Provide the [X, Y] coordinate of the cell's center where the given text is located.  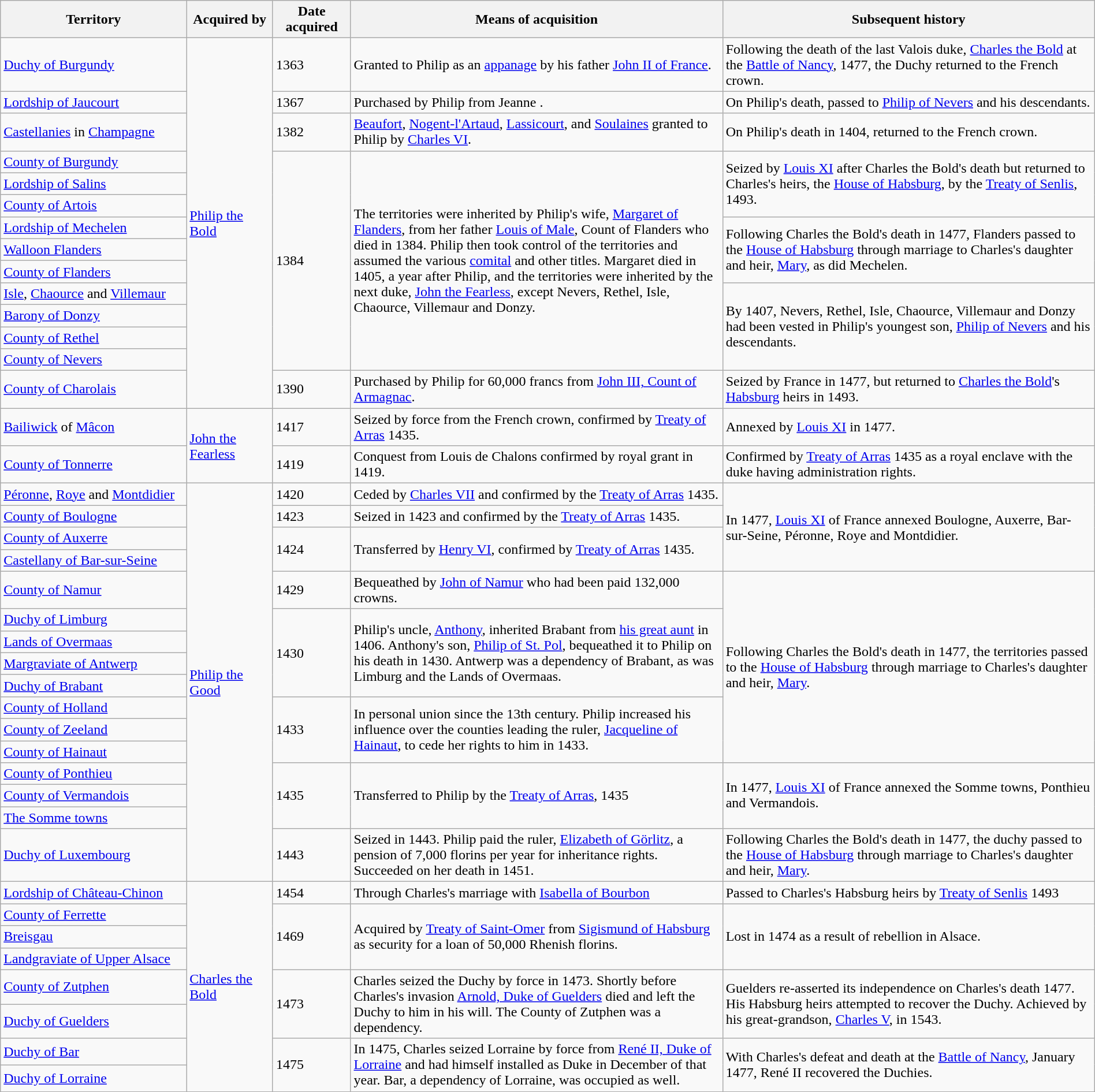
Beaufort, Nogent-l'Artaud, Lassicourt, and Soulaines granted to Philip by Charles VI. [537, 132]
Confirmed by Treaty of Arras 1435 as a royal enclave with the duke having administration rights. [908, 464]
1423 [312, 516]
Lordship of Jaucourt [94, 102]
Transferred by Henry VI, confirmed by Treaty of Arras 1435. [537, 549]
Conquest from Louis de Chalons confirmed by royal grant in 1419. [537, 464]
Duchy of Limburg [94, 620]
Following Charles the Bold's death in 1477, the duchy passed to the House of Habsburg through marriage to Charles's daughter and heir, Mary. [908, 855]
County of Ferrette [94, 915]
County of Vermandois [94, 796]
Seized by France in 1477, but returned to Charles the Bold's Habsburg heirs in 1493. [908, 389]
County of Hainaut [94, 751]
1454 [312, 893]
Lost in 1474 as a result of rebellion in Alsace. [908, 937]
County of Ponthieu [94, 774]
In 1477, Louis XI of France annexed Boulogne, Auxerre, Bar-sur-Seine, Péronne, Roye and Montdidier. [908, 527]
County of Flanders [94, 271]
Barony of Donzy [94, 315]
On Philip's death in 1404, returned to the French crown. [908, 132]
With Charles's defeat and death at the Battle of Nancy, January 1477, René II recovered the Duchies. [908, 1065]
John the Fearless [230, 446]
Granted to Philip as an appanage by his father John II of France. [537, 65]
1424 [312, 549]
Purchased by Philip from Jeanne . [537, 102]
County of Boulogne [94, 516]
Through Charles's marriage with Isabella of Bourbon [537, 893]
County of Zeeland [94, 729]
Annexed by Louis XI in 1477. [908, 427]
County of Zutphen [94, 987]
Purchased by Philip for 60,000 francs from John III, Count of Armagnac. [537, 389]
Lordship of Mechelen [94, 228]
1420 [312, 494]
Charles the Bold [230, 986]
Date acquired [312, 20]
Means of acquisition [537, 20]
Acquired by Treaty of Saint-Omer from Sigismund of Habsburg as security for a loan of 50,000 Rhenish florins. [537, 937]
1429 [312, 590]
Duchy of Bar [94, 1052]
Duchy of Guelders [94, 1022]
Territory [94, 20]
1430 [312, 653]
Following Charles the Bold's death in 1477, the territories passed to the House of Habsburg through marriage to Charles's daughter and heir, Mary. [908, 667]
1382 [312, 132]
Lands of Overmaas [94, 642]
Bailiwick of Mâcon [94, 427]
1363 [312, 65]
County of Holland [94, 707]
Philip the Good [230, 683]
Walloon Flanders [94, 249]
Castellanies in Champagne [94, 132]
County of Nevers [94, 360]
Seized in 1423 and confirmed by the Treaty of Arras 1435. [537, 516]
Subsequent history [908, 20]
Philip the Bold [230, 223]
1443 [312, 855]
Duchy of Brabant [94, 685]
County of Namur [94, 590]
Acquired by [230, 20]
1433 [312, 729]
County of Artois [94, 206]
Seized by force from the French crown, confirmed by Treaty of Arras 1435. [537, 427]
Castellany of Bar-sur-Seine [94, 560]
1384 [312, 261]
1473 [312, 1004]
Ceded by Charles VII and confirmed by the Treaty of Arras 1435. [537, 494]
Lordship of Salins [94, 184]
Bequeathed by John of Namur who had been paid 132,000 crowns. [537, 590]
1390 [312, 389]
Duchy of Burgundy [94, 65]
Péronne, Roye and Montdidier [94, 494]
Margraviate of Antwerp [94, 664]
Lordship of Château-Chinon [94, 893]
In 1477, Louis XI of France annexed the Somme towns, Ponthieu and Vermandois. [908, 796]
1419 [312, 464]
The Somme towns [94, 818]
1417 [312, 427]
Landgraviate of Upper Alsace [94, 959]
Isle, Chaource and Villemaur [94, 293]
Seized by Louis XI after Charles the Bold's death but returned to Charles's heirs, the House of Habsburg, by the Treaty of Senlis, 1493. [908, 184]
Breisgau [94, 937]
Passed to Charles's Habsburg heirs by Treaty of Senlis 1493 [908, 893]
Duchy of Lorraine [94, 1078]
By 1407, Nevers, Rethel, Isle, Chaource, Villemaur and Donzy had been vested in Philip's youngest son, Philip of Nevers and his descendants. [908, 326]
County of Tonnerre [94, 464]
On Philip's death, passed to Philip of Nevers and his descendants. [908, 102]
Following the death of the last Valois duke, Charles the Bold at the Battle of Nancy, 1477, the Duchy returned to the French crown. [908, 65]
Duchy of Luxembourg [94, 855]
1367 [312, 102]
County of Burgundy [94, 162]
County of Auxerre [94, 538]
1475 [312, 1065]
County of Rethel [94, 338]
1435 [312, 796]
County of Charolais [94, 389]
1469 [312, 937]
Transferred to Philip by the Treaty of Arras, 1435 [537, 796]
